Scan for the cell matching the given text and deliver its [x, y] coordinate at center. 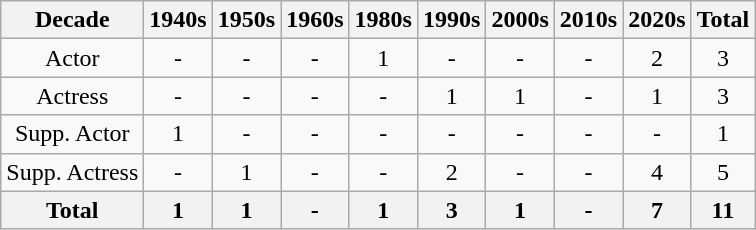
Actress [72, 96]
1990s [451, 20]
Actor [72, 58]
1980s [383, 20]
1940s [178, 20]
11 [723, 210]
2010s [588, 20]
4 [657, 172]
1950s [246, 20]
2020s [657, 20]
1960s [315, 20]
Supp. Actress [72, 172]
Supp. Actor [72, 134]
7 [657, 210]
2000s [520, 20]
5 [723, 172]
Decade [72, 20]
